Return (X, Y) of the center of cell containing provided text 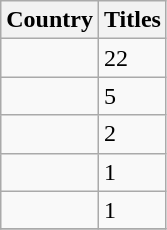
2 (132, 134)
5 (132, 96)
Country (50, 20)
22 (132, 58)
Titles (132, 20)
